Return (X, Y) of the center of cell containing provided text 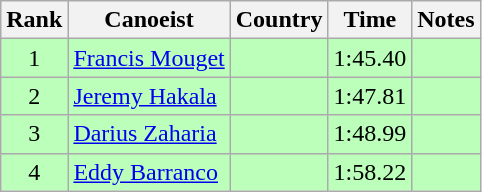
1:45.40 (370, 58)
Francis Mouget (149, 58)
1:58.22 (370, 172)
1:47.81 (370, 96)
Canoeist (149, 20)
4 (34, 172)
Darius Zaharia (149, 134)
Time (370, 20)
Notes (446, 20)
2 (34, 96)
Eddy Barranco (149, 172)
3 (34, 134)
1 (34, 58)
Country (279, 20)
Rank (34, 20)
1:48.99 (370, 134)
Jeremy Hakala (149, 96)
